Search for the cell housing the specified text and yield its [x, y] center coordinate. 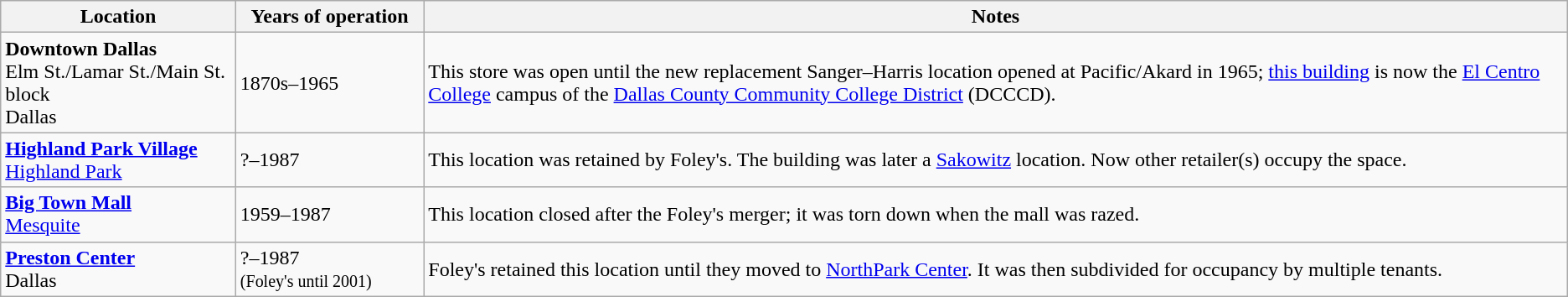
This location closed after the Foley's merger; it was torn down when the mall was razed. [995, 215]
Big Town MallMesquite [119, 215]
?–1987(Foley's until 2001) [329, 268]
1959–1987 [329, 215]
Preston CenterDallas [119, 268]
Foley's retained this location until they moved to NorthPark Center. It was then subdivided for occupancy by multiple tenants. [995, 268]
Notes [995, 17]
Downtown DallasElm St./Lamar St./Main St. blockDallas [119, 82]
Location [119, 17]
Highland Park VillageHighland Park [119, 159]
Years of operation [329, 17]
?–1987 [329, 159]
This location was retained by Foley's. The building was later a Sakowitz location. Now other retailer(s) occupy the space. [995, 159]
1870s–1965 [329, 82]
